Return (X, Y) of the center of cell containing provided text 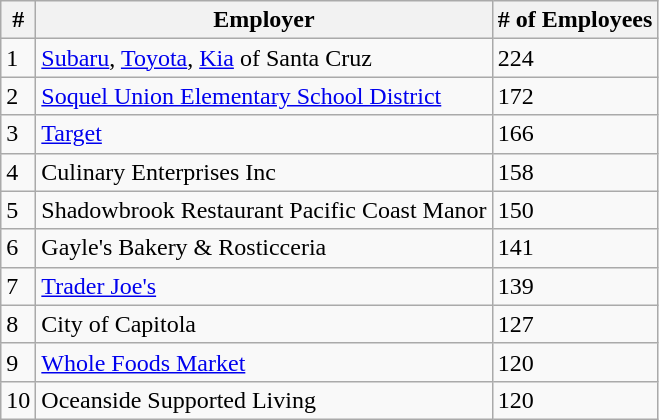
127 (575, 324)
8 (18, 324)
1 (18, 58)
10 (18, 400)
City of Capitola (264, 324)
166 (575, 134)
150 (575, 210)
5 (18, 210)
224 (575, 58)
4 (18, 172)
Culinary Enterprises Inc (264, 172)
7 (18, 286)
141 (575, 248)
Whole Foods Market (264, 362)
Subaru, Toyota, Kia of Santa Cruz (264, 58)
Shadowbrook Restaurant Pacific Coast Manor (264, 210)
139 (575, 286)
172 (575, 96)
Gayle's Bakery & Rosticceria (264, 248)
Trader Joe's (264, 286)
2 (18, 96)
Soquel Union Elementary School District (264, 96)
Oceanside Supported Living (264, 400)
6 (18, 248)
Employer (264, 20)
158 (575, 172)
3 (18, 134)
# of Employees (575, 20)
# (18, 20)
Target (264, 134)
9 (18, 362)
